Return the (X, Y) coordinate for the center point of the cell that contains the specified text.  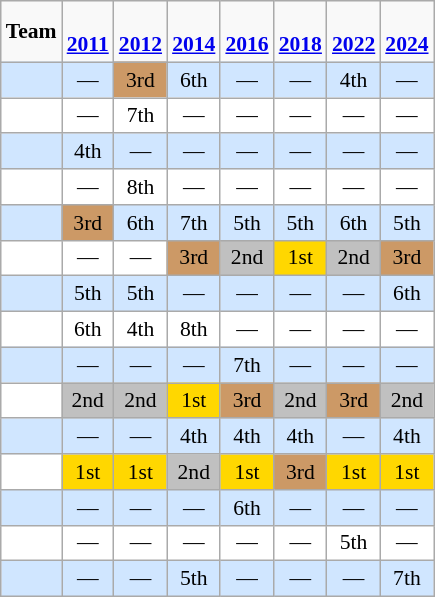
2011 (88, 32)
2018 (300, 32)
2014 (194, 32)
2022 (354, 32)
2016 (246, 32)
2024 (406, 32)
Team (32, 32)
2012 (140, 32)
